Locate the cell with the specified text and output its (X, Y) center coordinate. 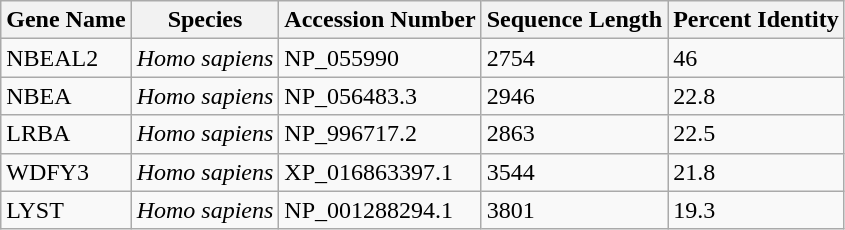
NP_001288294.1 (380, 210)
Accession Number (380, 20)
NP_055990 (380, 58)
2754 (574, 58)
46 (756, 58)
XP_016863397.1 (380, 172)
NP_996717.2 (380, 134)
19.3 (756, 210)
3801 (574, 210)
2946 (574, 96)
Gene Name (66, 20)
22.5 (756, 134)
NBEA (66, 96)
WDFY3 (66, 172)
3544 (574, 172)
NP_056483.3 (380, 96)
Percent Identity (756, 20)
Sequence Length (574, 20)
Species (205, 20)
LYST (66, 210)
22.8 (756, 96)
21.8 (756, 172)
NBEAL2 (66, 58)
LRBA (66, 134)
2863 (574, 134)
